Output the (X, Y) coordinate of the center of the cell containing the given text.  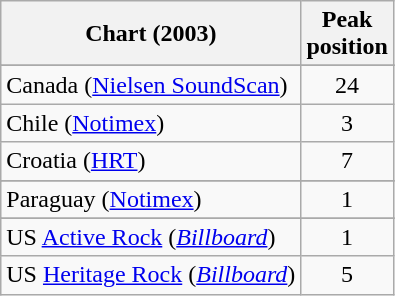
US Active Rock (Billboard) (151, 237)
5 (347, 275)
Chart (2003) (151, 34)
Croatia (HRT) (151, 161)
24 (347, 85)
Paraguay (Notimex) (151, 199)
3 (347, 123)
Peakposition (347, 34)
Chile (Notimex) (151, 123)
US Heritage Rock (Billboard) (151, 275)
7 (347, 161)
Canada (Nielsen SoundScan) (151, 85)
